From the cell containing the given text, extract its center point as [x, y] coordinate. 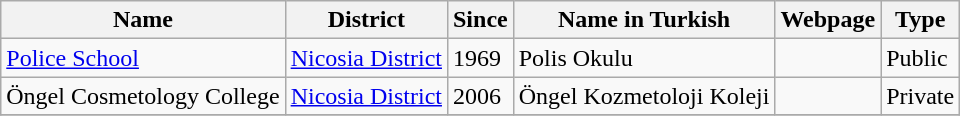
Private [920, 96]
District [366, 20]
Öngel Cosmetology College [143, 96]
Name [143, 20]
Police School [143, 58]
Polis Okulu [644, 58]
1969 [480, 58]
Name in Turkish [644, 20]
Since [480, 20]
2006 [480, 96]
Type [920, 20]
Webpage [828, 20]
Öngel Kozmetoloji Koleji [644, 96]
Public [920, 58]
